Capture the cell that displays the provided text and extract its (x, y) central coordinate. 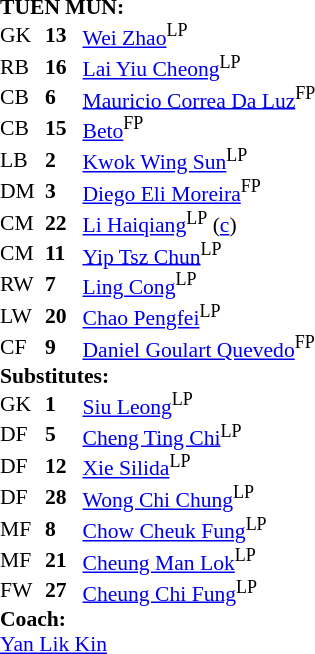
2 (64, 160)
21 (64, 560)
8 (64, 528)
Chao PengfeiLP (198, 316)
CF (22, 346)
Chow Cheuk FungLP (198, 528)
RB (22, 66)
Wei ZhaoLP (198, 36)
LW (22, 316)
Cheung Chi FungLP (198, 590)
Ling CongLP (198, 284)
28 (64, 498)
20 (64, 316)
12 (64, 466)
5 (64, 434)
DM (22, 190)
Diego Eli MoreiraFP (198, 190)
Cheung Man LokLP (198, 560)
Mauricio Correa Da LuzFP (198, 98)
RW (22, 284)
Coach: (158, 620)
Lai Yiu CheongLP (198, 66)
3 (64, 190)
Daniel Goulart QuevedoFP (198, 346)
22 (64, 222)
Wong Chi ChungLP (198, 498)
1 (64, 404)
Li HaiqiangLP (c) (198, 222)
11 (64, 254)
16 (64, 66)
13 (64, 36)
Siu LeongLP (198, 404)
6 (64, 98)
15 (64, 128)
Kwok Wing SunLP (198, 160)
FW (22, 590)
7 (64, 284)
Substitutes: (158, 376)
9 (64, 346)
Xie SilidaLP (198, 466)
BetoFP (198, 128)
Cheng Ting ChiLP (198, 434)
LB (22, 160)
Yip Tsz ChunLP (198, 254)
27 (64, 590)
